Locate the cell with the specified text and output its [x, y] center coordinate. 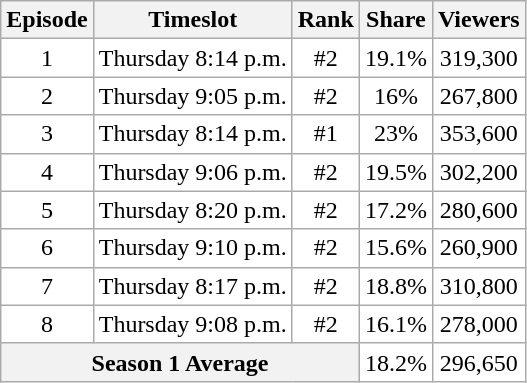
Viewers [478, 20]
8 [47, 324]
Thursday 9:08 p.m. [192, 324]
23% [396, 134]
#1 [326, 134]
17.2% [396, 210]
353,600 [478, 134]
302,200 [478, 172]
310,800 [478, 286]
4 [47, 172]
3 [47, 134]
Thursday 8:20 p.m. [192, 210]
Timeslot [192, 20]
Episode [47, 20]
18.2% [396, 362]
Thursday 8:17 p.m. [192, 286]
16% [396, 96]
Share [396, 20]
260,900 [478, 248]
1 [47, 58]
16.1% [396, 324]
280,600 [478, 210]
Rank [326, 20]
19.5% [396, 172]
Thursday 9:06 p.m. [192, 172]
15.6% [396, 248]
Season 1 Average [180, 362]
6 [47, 248]
2 [47, 96]
296,650 [478, 362]
278,000 [478, 324]
7 [47, 286]
Thursday 9:05 p.m. [192, 96]
Thursday 9:10 p.m. [192, 248]
267,800 [478, 96]
19.1% [396, 58]
319,300 [478, 58]
5 [47, 210]
18.8% [396, 286]
